Provide the (X, Y) coordinate of the cell's center where the given text is located.  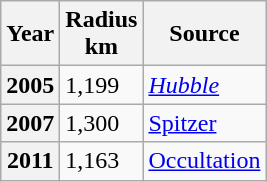
2011 (30, 161)
2007 (30, 123)
Year (30, 34)
Hubble (204, 85)
1,300 (102, 123)
1,199 (102, 85)
1,163 (102, 161)
2005 (30, 85)
Source (204, 34)
Spitzer (204, 123)
Radiuskm (102, 34)
Occultation (204, 161)
